Identify which cell holds the provided text, then report its [x, y] central coordinate. 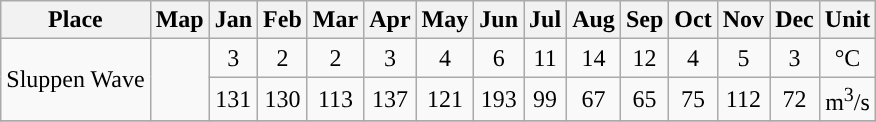
5 [743, 58]
12 [644, 58]
°C [847, 58]
Nov [743, 20]
Feb [283, 20]
May [445, 20]
Unit [847, 20]
Mar [335, 20]
Jul [546, 20]
Jan [233, 20]
137 [390, 100]
11 [546, 58]
Place [76, 20]
75 [693, 100]
Apr [390, 20]
m3/s [847, 100]
131 [233, 100]
6 [499, 58]
14 [594, 58]
Oct [693, 20]
65 [644, 100]
Sluppen Wave [76, 80]
121 [445, 100]
130 [283, 100]
112 [743, 100]
Dec [795, 20]
Jun [499, 20]
Map [180, 20]
72 [795, 100]
99 [546, 100]
113 [335, 100]
193 [499, 100]
Sep [644, 20]
Aug [594, 20]
67 [594, 100]
